Scan for the cell matching the given text and deliver its (X, Y) coordinate at center. 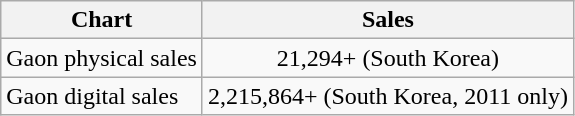
2,215,864+ (South Korea, 2011 only) (388, 96)
Sales (388, 20)
Gaon physical sales (102, 58)
Chart (102, 20)
21,294+ (South Korea) (388, 58)
Gaon digital sales (102, 96)
